Search for the cell housing the specified text and yield its [X, Y] center coordinate. 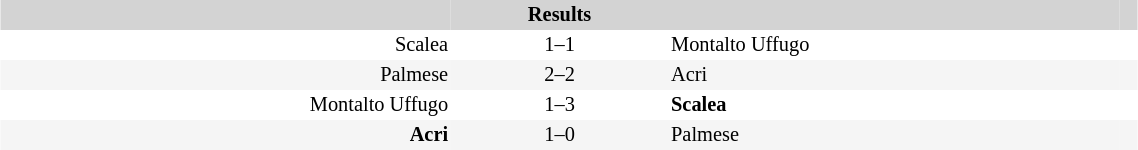
2–2 [560, 75]
1–1 [560, 45]
1–3 [560, 105]
Results [560, 15]
1–0 [560, 135]
